Determine the (x, y) coordinate at the center of the cell enclosing the given text.  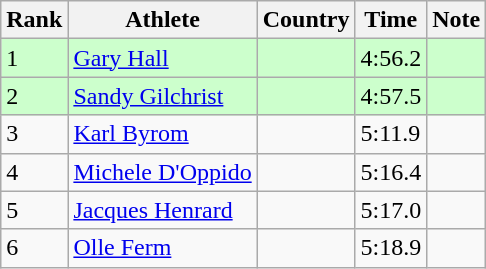
Olle Ferm (162, 248)
Jacques Henrard (162, 210)
Michele D'Oppido (162, 172)
5 (34, 210)
Athlete (162, 20)
Gary Hall (162, 58)
5:16.4 (391, 172)
4 (34, 172)
Time (391, 20)
Sandy Gilchrist (162, 96)
6 (34, 248)
5:18.9 (391, 248)
2 (34, 96)
4:56.2 (391, 58)
3 (34, 134)
Country (306, 20)
1 (34, 58)
Karl Byrom (162, 134)
4:57.5 (391, 96)
5:11.9 (391, 134)
Rank (34, 20)
5:17.0 (391, 210)
Note (456, 20)
